Pinpoint the cell where the given text exists, returning its (X, Y) midpoint coordinate. 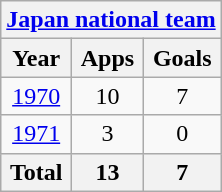
3 (108, 134)
Apps (108, 58)
0 (182, 134)
Japan national team (111, 20)
Year (36, 58)
13 (108, 172)
Total (36, 172)
1970 (36, 96)
Goals (182, 58)
10 (108, 96)
1971 (36, 134)
